Locate the cell with the specified text and output its (X, Y) center coordinate. 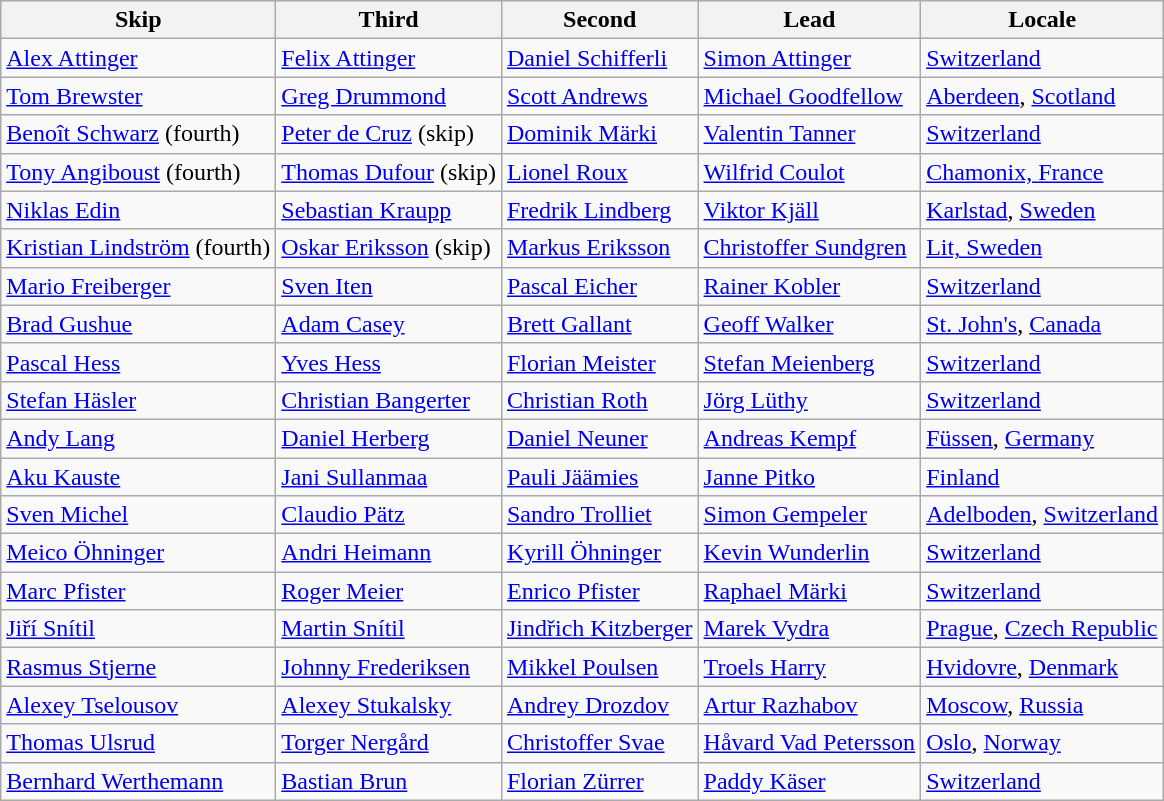
Paddy Käser (810, 781)
Yves Hess (389, 362)
Pascal Hess (138, 362)
Oskar Eriksson (skip) (389, 248)
Andreas Kempf (810, 438)
Jani Sullanmaa (389, 477)
Torger Nergård (389, 743)
Kristian Lindström (fourth) (138, 248)
St. John's, Canada (1042, 324)
Adelboden, Switzerland (1042, 515)
Karlstad, Sweden (1042, 210)
Stefan Häsler (138, 400)
Marc Pfister (138, 591)
Viktor Kjäll (810, 210)
Chamonix, France (1042, 172)
Jörg Lüthy (810, 400)
Martin Snítil (389, 629)
Pascal Eicher (600, 286)
Tony Angiboust (fourth) (138, 172)
Third (389, 20)
Christian Roth (600, 400)
Alexey Stukalsky (389, 705)
Andy Lang (138, 438)
Benoît Schwarz (fourth) (138, 134)
Claudio Pätz (389, 515)
Johnny Frederiksen (389, 667)
Tom Brewster (138, 96)
Moscow, Russia (1042, 705)
Lionel Roux (600, 172)
Enrico Pfister (600, 591)
Sandro Trolliet (600, 515)
Håvard Vad Petersson (810, 743)
Thomas Dufour (skip) (389, 172)
Simon Gempeler (810, 515)
Brad Gushue (138, 324)
Lit, Sweden (1042, 248)
Greg Drummond (389, 96)
Bastian Brun (389, 781)
Hvidovre, Denmark (1042, 667)
Rainer Kobler (810, 286)
Bernhard Werthemann (138, 781)
Christoffer Svae (600, 743)
Daniel Herberg (389, 438)
Fredrik Lindberg (600, 210)
Finland (1042, 477)
Aku Kauste (138, 477)
Aberdeen, Scotland (1042, 96)
Locale (1042, 20)
Felix Attinger (389, 58)
Second (600, 20)
Daniel Schifferli (600, 58)
Prague, Czech Republic (1042, 629)
Roger Meier (389, 591)
Artur Razhabov (810, 705)
Daniel Neuner (600, 438)
Niklas Edin (138, 210)
Kyrill Öhninger (600, 553)
Janne Pitko (810, 477)
Andri Heimann (389, 553)
Alex Attinger (138, 58)
Florian Zürrer (600, 781)
Andrey Drozdov (600, 705)
Adam Casey (389, 324)
Raphael Märki (810, 591)
Rasmus Stjerne (138, 667)
Michael Goodfellow (810, 96)
Alexey Tselousov (138, 705)
Pauli Jäämies (600, 477)
Sven Iten (389, 286)
Florian Meister (600, 362)
Stefan Meienberg (810, 362)
Christoffer Sundgren (810, 248)
Thomas Ulsrud (138, 743)
Oslo, Norway (1042, 743)
Simon Attinger (810, 58)
Sven Michel (138, 515)
Wilfrid Coulot (810, 172)
Troels Harry (810, 667)
Meico Öhninger (138, 553)
Sebastian Kraupp (389, 210)
Skip (138, 20)
Christian Bangerter (389, 400)
Scott Andrews (600, 96)
Peter de Cruz (skip) (389, 134)
Marek Vydra (810, 629)
Mario Freiberger (138, 286)
Jiří Snítil (138, 629)
Lead (810, 20)
Dominik Märki (600, 134)
Geoff Walker (810, 324)
Füssen, Germany (1042, 438)
Mikkel Poulsen (600, 667)
Valentin Tanner (810, 134)
Brett Gallant (600, 324)
Kevin Wunderlin (810, 553)
Jindřich Kitzberger (600, 629)
Markus Eriksson (600, 248)
